Capture the cell that displays the provided text and extract its [X, Y] central coordinate. 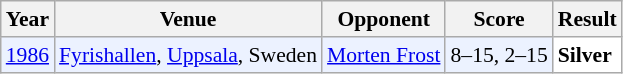
Opponent [384, 19]
Year [28, 19]
8–15, 2–15 [498, 55]
1986 [28, 55]
Morten Frost [384, 55]
Venue [188, 19]
Result [588, 19]
Fyrishallen, Uppsala, Sweden [188, 55]
Silver [588, 55]
Score [498, 19]
